Find where the given text appears and provide that cell's center as (x, y) coordinate. 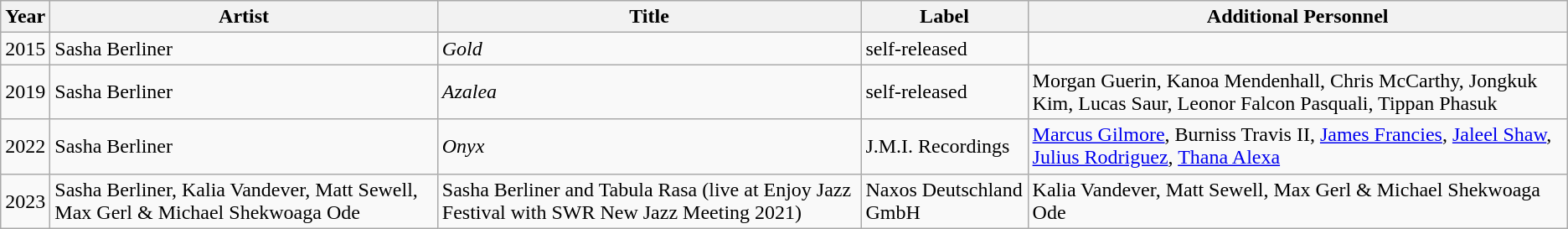
Gold (649, 49)
2023 (25, 201)
2019 (25, 92)
Year (25, 17)
Azalea (649, 92)
Label (945, 17)
Naxos Deutschland GmbH (945, 201)
Title (649, 17)
Morgan Guerin, Kanoa Mendenhall, Chris McCarthy, Jongkuk Kim, Lucas Saur, Leonor Falcon Pasquali, Tippan Phasuk (1297, 92)
Onyx (649, 146)
Sasha Berliner, Kalia Vandever, Matt Sewell, Max Gerl & Michael Shekwoaga Ode (244, 201)
2022 (25, 146)
J.M.I. Recordings (945, 146)
Marcus Gilmore, Burniss Travis II, James Francies, Jaleel Shaw, Julius Rodriguez, Thana Alexa (1297, 146)
Sasha Berliner and Tabula Rasa (live at Enjoy Jazz Festival with SWR New Jazz Meeting 2021) (649, 201)
Kalia Vandever, Matt Sewell, Max Gerl & Michael Shekwoaga Ode (1297, 201)
Artist (244, 17)
2015 (25, 49)
Additional Personnel (1297, 17)
